Search for the cell housing the specified text and yield its [X, Y] center coordinate. 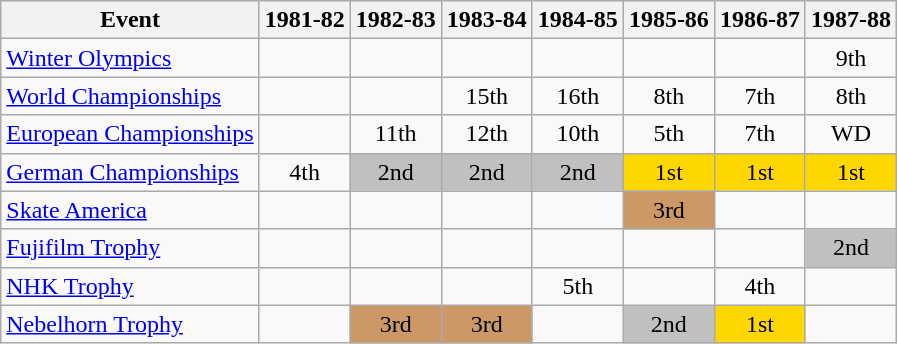
Event [130, 20]
1987-88 [850, 20]
Winter Olympics [130, 58]
1985-86 [668, 20]
Nebelhorn Trophy [130, 324]
1983-84 [486, 20]
16th [578, 96]
1981-82 [304, 20]
11th [396, 134]
German Championships [130, 172]
European Championships [130, 134]
Skate America [130, 210]
World Championships [130, 96]
12th [486, 134]
15th [486, 96]
10th [578, 134]
Fujifilm Trophy [130, 248]
NHK Trophy [130, 286]
1986-87 [760, 20]
1982-83 [396, 20]
WD [850, 134]
1984-85 [578, 20]
9th [850, 58]
